Pinpoint the cell where the given text exists, returning its (x, y) midpoint coordinate. 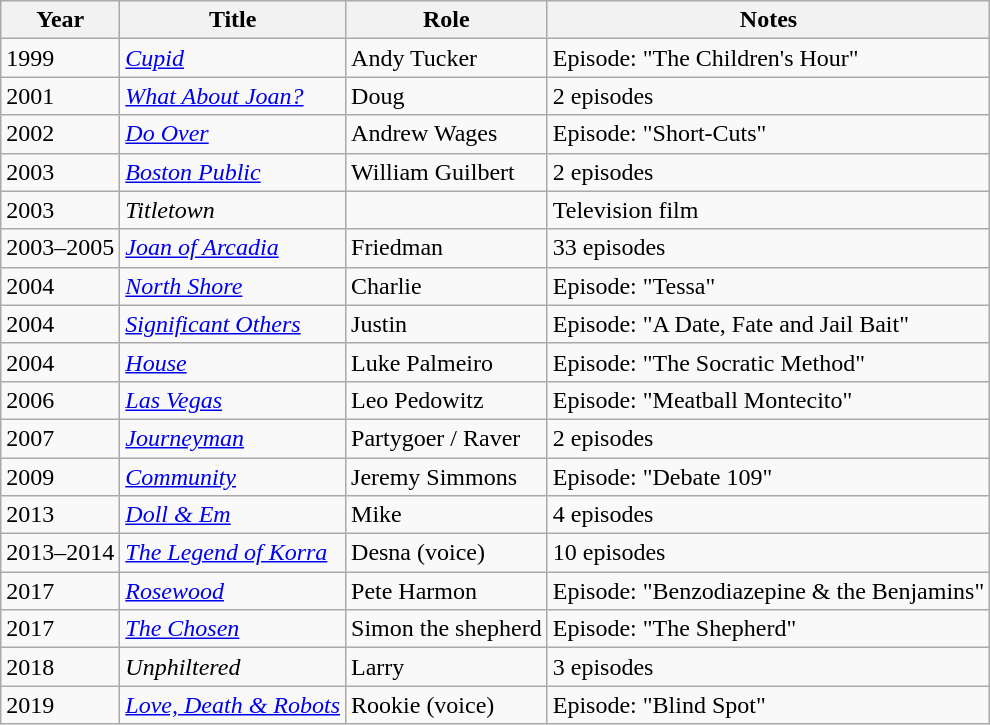
Joan of Arcadia (233, 248)
Unphiltered (233, 667)
Andrew Wages (447, 134)
Community (233, 477)
Justin (447, 324)
Notes (768, 20)
2013–2014 (60, 553)
Doll & Em (233, 515)
1999 (60, 58)
Episode: "The Shepherd" (768, 629)
2006 (60, 400)
Episode: "Meatball Montecito" (768, 400)
Mike (447, 515)
Partygoer / Raver (447, 438)
Rosewood (233, 591)
33 episodes (768, 248)
Episode: "Benzodiazepine & the Benjamins" (768, 591)
House (233, 362)
Episode: "Debate 109" (768, 477)
William Guilbert (447, 172)
Simon the shepherd (447, 629)
Titletown (233, 210)
Rookie (voice) (447, 705)
North Shore (233, 286)
2003–2005 (60, 248)
Episode: "Blind Spot" (768, 705)
Love, Death & Robots (233, 705)
2013 (60, 515)
Leo Pedowitz (447, 400)
The Legend of Korra (233, 553)
Episode: "Short-Cuts" (768, 134)
Andy Tucker (447, 58)
The Chosen (233, 629)
Boston Public (233, 172)
Pete Harmon (447, 591)
Do Over (233, 134)
Title (233, 20)
2019 (60, 705)
Cupid (233, 58)
Larry (447, 667)
Doug (447, 96)
2002 (60, 134)
Jeremy Simmons (447, 477)
2018 (60, 667)
2007 (60, 438)
Las Vegas (233, 400)
Luke Palmeiro (447, 362)
Episode: "The Socratic Method" (768, 362)
Significant Others (233, 324)
What About Joan? (233, 96)
Episode: "The Children's Hour" (768, 58)
Episode: "A Date, Fate and Jail Bait" (768, 324)
3 episodes (768, 667)
Desna (voice) (447, 553)
Year (60, 20)
Friedman (447, 248)
Episode: "Tessa" (768, 286)
Role (447, 20)
10 episodes (768, 553)
Charlie (447, 286)
4 episodes (768, 515)
Journeyman (233, 438)
2001 (60, 96)
Television film (768, 210)
2009 (60, 477)
